Search for the cell housing the specified text and yield its (x, y) center coordinate. 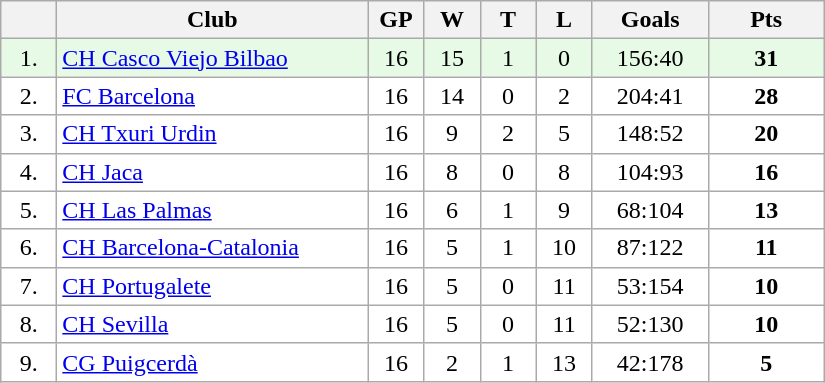
53:154 (650, 286)
5. (29, 210)
Goals (650, 20)
CH Las Palmas (212, 210)
3. (29, 134)
CH Portugalete (212, 286)
T (508, 20)
31 (766, 58)
42:178 (650, 362)
20 (766, 134)
148:52 (650, 134)
CH Jaca (212, 172)
1. (29, 58)
CH Txuri Urdin (212, 134)
8. (29, 324)
28 (766, 96)
GP (396, 20)
Pts (766, 20)
104:93 (650, 172)
Club (212, 20)
6. (29, 248)
7. (29, 286)
2. (29, 96)
6 (452, 210)
CH Barcelona-Catalonia (212, 248)
14 (452, 96)
156:40 (650, 58)
204:41 (650, 96)
L (564, 20)
4. (29, 172)
FC Barcelona (212, 96)
CH Casco Viejo Bilbao (212, 58)
87:122 (650, 248)
W (452, 20)
CG Puigcerdà (212, 362)
52:130 (650, 324)
15 (452, 58)
68:104 (650, 210)
9. (29, 362)
CH Sevilla (212, 324)
